Output the [x, y] coordinate of the center of the cell containing the given text.  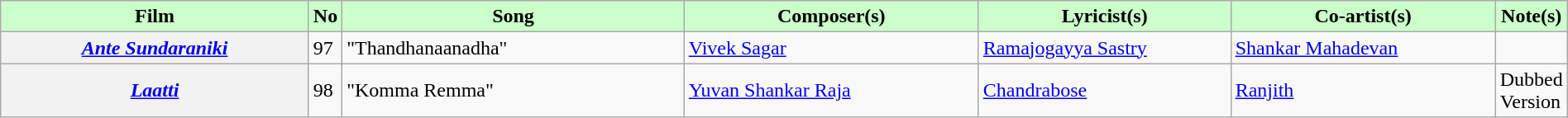
98 [325, 91]
Vivek Sagar [831, 48]
Ranjith [1363, 91]
Note(s) [1532, 17]
No [325, 17]
Co-artist(s) [1363, 17]
Yuvan Shankar Raja [831, 91]
97 [325, 48]
Composer(s) [831, 17]
Ante Sundaraniki [155, 48]
Chandrabose [1105, 91]
Film [155, 17]
Song [514, 17]
"Komma Remma" [514, 91]
Lyricist(s) [1105, 17]
"Thandhanaanadha" [514, 48]
Dubbed Version [1532, 91]
Ramajogayya Sastry [1105, 48]
Shankar Mahadevan [1363, 48]
Laatti [155, 91]
